Locate the cell with the specified text and output its [X, Y] center coordinate. 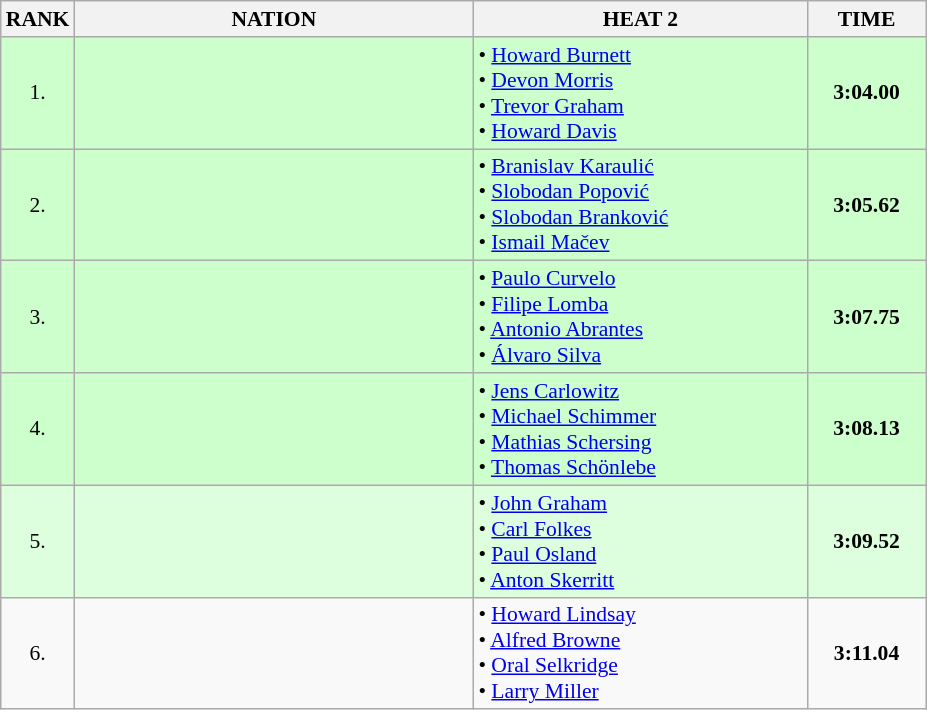
1. [38, 93]
• Branislav Karaulić• Slobodan Popović• Slobodan Branković• Ismail Mačev [640, 205]
• Paulo Curvelo• Filipe Lomba• Antonio Abrantes• Álvaro Silva [640, 317]
2. [38, 205]
3:04.00 [866, 93]
3:05.62 [866, 205]
3:11.04 [866, 653]
3:08.13 [866, 429]
TIME [866, 19]
• Howard Burnett• Devon Morris• Trevor Graham• Howard Davis [640, 93]
3:07.75 [866, 317]
HEAT 2 [640, 19]
RANK [38, 19]
3:09.52 [866, 541]
• Jens Carlowitz• Michael Schimmer• Mathias Schersing• Thomas Schönlebe [640, 429]
• John Graham• Carl Folkes• Paul Osland• Anton Skerritt [640, 541]
• Howard Lindsay• Alfred Browne• Oral Selkridge• Larry Miller [640, 653]
6. [38, 653]
5. [38, 541]
4. [38, 429]
NATION [274, 19]
3. [38, 317]
